Pinpoint the cell where the given text exists, returning its [X, Y] midpoint coordinate. 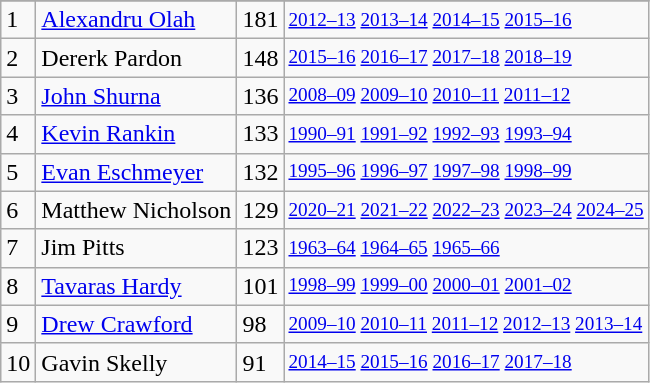
132 [260, 172]
91 [260, 362]
10 [18, 362]
Alexandru Olah [136, 20]
1 [18, 20]
2020–21 2021–22 2022–23 2023–24 2024–25 [466, 210]
Jim Pitts [136, 248]
129 [260, 210]
8 [18, 286]
3 [18, 96]
Dererk Pardon [136, 58]
2008–09 2009–10 2010–11 2011–12 [466, 96]
2014–15 2015–16 2016–17 2017–18 [466, 362]
181 [260, 20]
5 [18, 172]
Evan Eschmeyer [136, 172]
7 [18, 248]
Kevin Rankin [136, 134]
1998–99 1999–00 2000–01 2001–02 [466, 286]
148 [260, 58]
136 [260, 96]
1990–91 1991–92 1992–93 1993–94 [466, 134]
133 [260, 134]
1995–96 1996–97 1997–98 1998–99 [466, 172]
101 [260, 286]
Gavin Skelly [136, 362]
Tavaras Hardy [136, 286]
John Shurna [136, 96]
6 [18, 210]
123 [260, 248]
2015–16 2016–17 2017–18 2018–19 [466, 58]
2012–13 2013–14 2014–15 2015–16 [466, 20]
1963–64 1964–65 1965–66 [466, 248]
9 [18, 324]
2009–10 2010–11 2011–12 2012–13 2013–14 [466, 324]
4 [18, 134]
2 [18, 58]
Matthew Nicholson [136, 210]
Drew Crawford [136, 324]
98 [260, 324]
